Extract the [x, y] coordinate from the center of the cell holding the provided text.  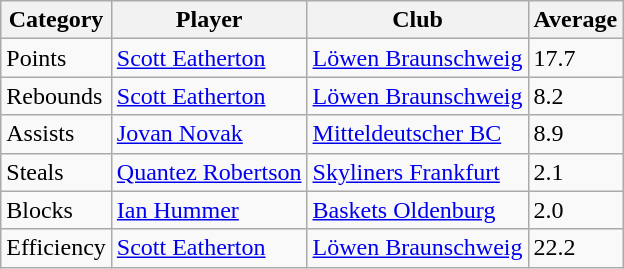
Mitteldeutscher BC [418, 134]
17.7 [576, 58]
2.1 [576, 172]
Blocks [56, 210]
Ian Hummer [209, 210]
Player [209, 20]
Baskets Oldenburg [418, 210]
Quantez Robertson [209, 172]
Efficiency [56, 248]
Skyliners Frankfurt [418, 172]
Category [56, 20]
Average [576, 20]
Steals [56, 172]
Jovan Novak [209, 134]
22.2 [576, 248]
Club [418, 20]
8.9 [576, 134]
Rebounds [56, 96]
Points [56, 58]
8.2 [576, 96]
2.0 [576, 210]
Assists [56, 134]
